Return the [X, Y] coordinate for the center point of the cell that contains the specified text.  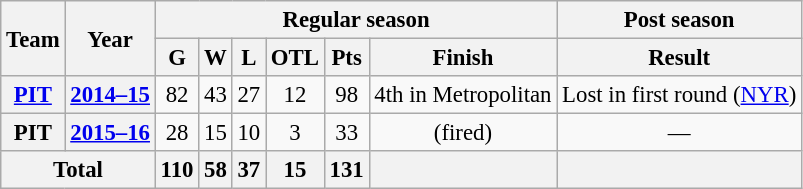
82 [177, 95]
27 [248, 95]
OTL [296, 58]
43 [216, 95]
4th in Metropolitan [463, 95]
G [177, 58]
Finish [463, 58]
Post season [680, 20]
Team [33, 38]
W [216, 58]
— [680, 133]
Regular season [356, 20]
10 [248, 133]
3 [296, 133]
2015–16 [110, 133]
131 [346, 170]
58 [216, 170]
Result [680, 58]
2014–15 [110, 95]
98 [346, 95]
Total [78, 170]
37 [248, 170]
(fired) [463, 133]
110 [177, 170]
33 [346, 133]
12 [296, 95]
L [248, 58]
28 [177, 133]
Year [110, 38]
Lost in first round (NYR) [680, 95]
Pts [346, 58]
